Scan for the cell matching the given text and deliver its (x, y) coordinate at center. 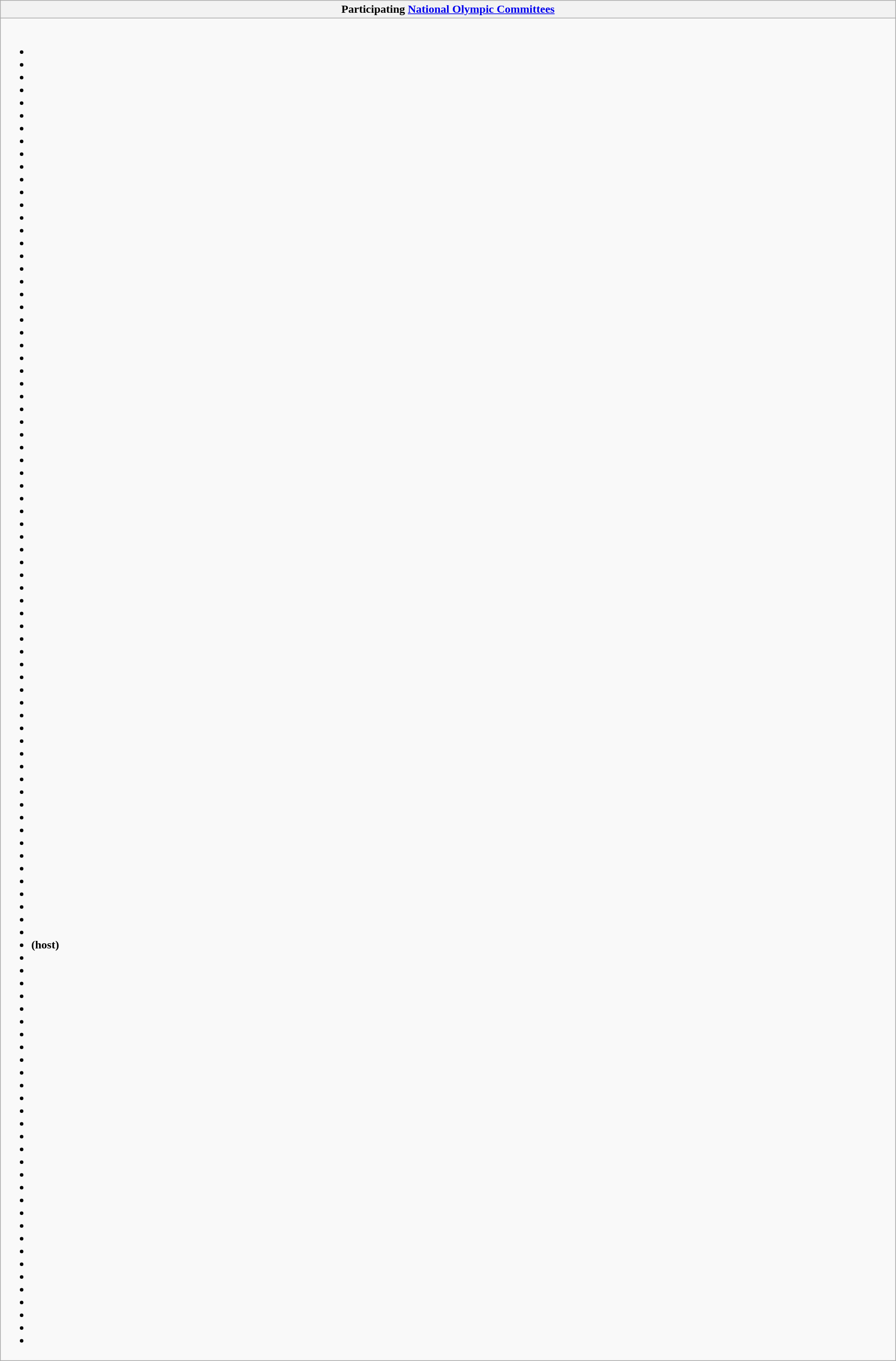
(host) (448, 689)
Participating National Olympic Committees (448, 9)
